Find where the given text appears and provide that cell's center as (X, Y) coordinate. 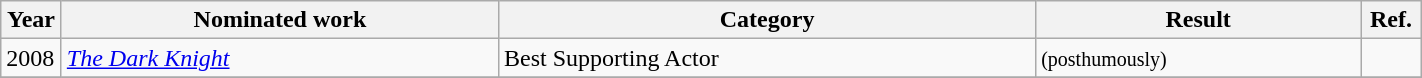
Ref. (1392, 20)
2008 (32, 58)
Nominated work (280, 20)
Year (32, 20)
Result (1198, 20)
The Dark Knight (280, 58)
(posthumously) (1198, 58)
Best Supporting Actor (768, 58)
Category (768, 20)
